Capture the cell that displays the provided text and extract its [X, Y] central coordinate. 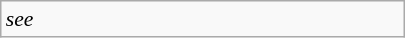
see [203, 19]
